Detect which cell encompasses the target text, then output its (X, Y) center coordinate. 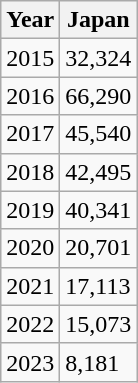
40,341 (98, 210)
2016 (30, 96)
2019 (30, 210)
2023 (30, 362)
42,495 (98, 172)
2020 (30, 248)
45,540 (98, 134)
2018 (30, 172)
15,073 (98, 324)
20,701 (98, 248)
32,324 (98, 58)
Japan (98, 20)
66,290 (98, 96)
17,113 (98, 286)
2022 (30, 324)
2015 (30, 58)
2021 (30, 286)
Year (30, 20)
2017 (30, 134)
8,181 (98, 362)
